Determine the (x, y) coordinate at the center of the cell enclosing the given text.  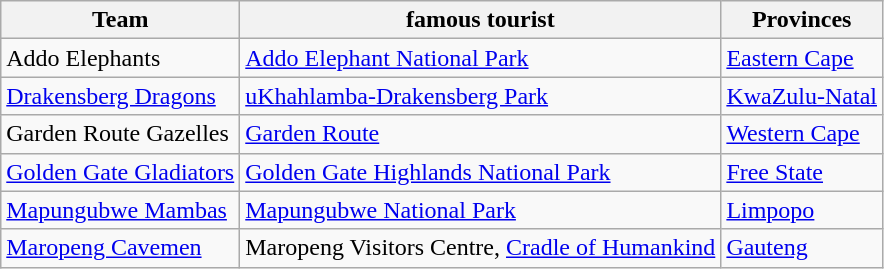
Team (120, 20)
Mapungubwe National Park (480, 210)
Drakensberg Dragons (120, 96)
Addo Elephants (120, 58)
Addo Elephant National Park (480, 58)
Maropeng Cavemen (120, 248)
Mapungubwe Mambas (120, 210)
Western Cape (802, 134)
Limpopo (802, 210)
Golden Gate Gladiators (120, 172)
KwaZulu-Natal (802, 96)
Eastern Cape (802, 58)
Free State (802, 172)
Provinces (802, 20)
Golden Gate Highlands National Park (480, 172)
Maropeng Visitors Centre, Cradle of Humankind (480, 248)
Gauteng (802, 248)
famous tourist (480, 20)
Garden Route Gazelles (120, 134)
uKhahlamba-Drakensberg Park (480, 96)
Garden Route (480, 134)
